Locate the cell with the specified text and output its [X, Y] center coordinate. 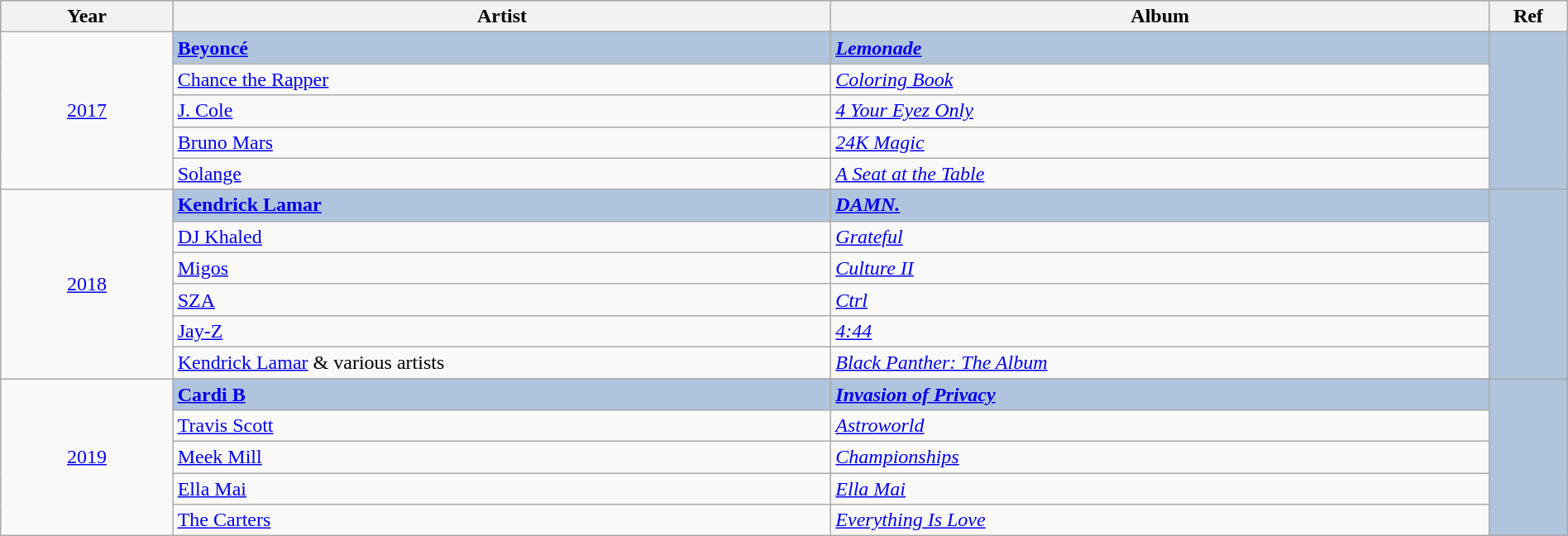
Beyoncé [502, 48]
Year [87, 17]
DAMN. [1160, 205]
The Carters [502, 520]
DJ Khaled [502, 237]
2018 [87, 284]
Culture II [1160, 268]
4 Your Eyez Only [1160, 111]
Kendrick Lamar & various artists [502, 362]
Chance the Rapper [502, 79]
Kendrick Lamar [502, 205]
Coloring Book [1160, 79]
Album [1160, 17]
Bruno Mars [502, 142]
Jay-Z [502, 331]
Lemonade [1160, 48]
Ref [1528, 17]
Invasion of Privacy [1160, 395]
Meek Mill [502, 457]
A Seat at the Table [1160, 174]
Black Panther: The Album [1160, 362]
24K Magic [1160, 142]
Grateful [1160, 237]
Migos [502, 268]
2017 [87, 111]
4:44 [1160, 331]
Artist [502, 17]
Ctrl [1160, 299]
2019 [87, 457]
J. Cole [502, 111]
SZA [502, 299]
Everything Is Love [1160, 520]
Cardi B [502, 395]
Astroworld [1160, 426]
Travis Scott [502, 426]
Solange [502, 174]
Championships [1160, 457]
